For the text-containing cell, return its midpoint in [x, y] coordinate format. 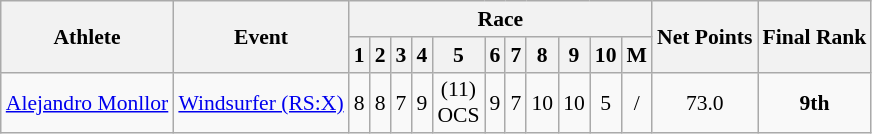
/ [638, 102]
(11)OCS [458, 102]
Event [260, 36]
Race [500, 19]
Alejandro Monllor [88, 102]
3 [402, 55]
Windsurfer (RS:X) [260, 102]
Final Rank [815, 36]
6 [496, 55]
9th [815, 102]
1 [360, 55]
73.0 [704, 102]
2 [380, 55]
M [638, 55]
Net Points [704, 36]
4 [422, 55]
Athlete [88, 36]
